Determine the (x, y) coordinate at the center of the cell enclosing the given text.  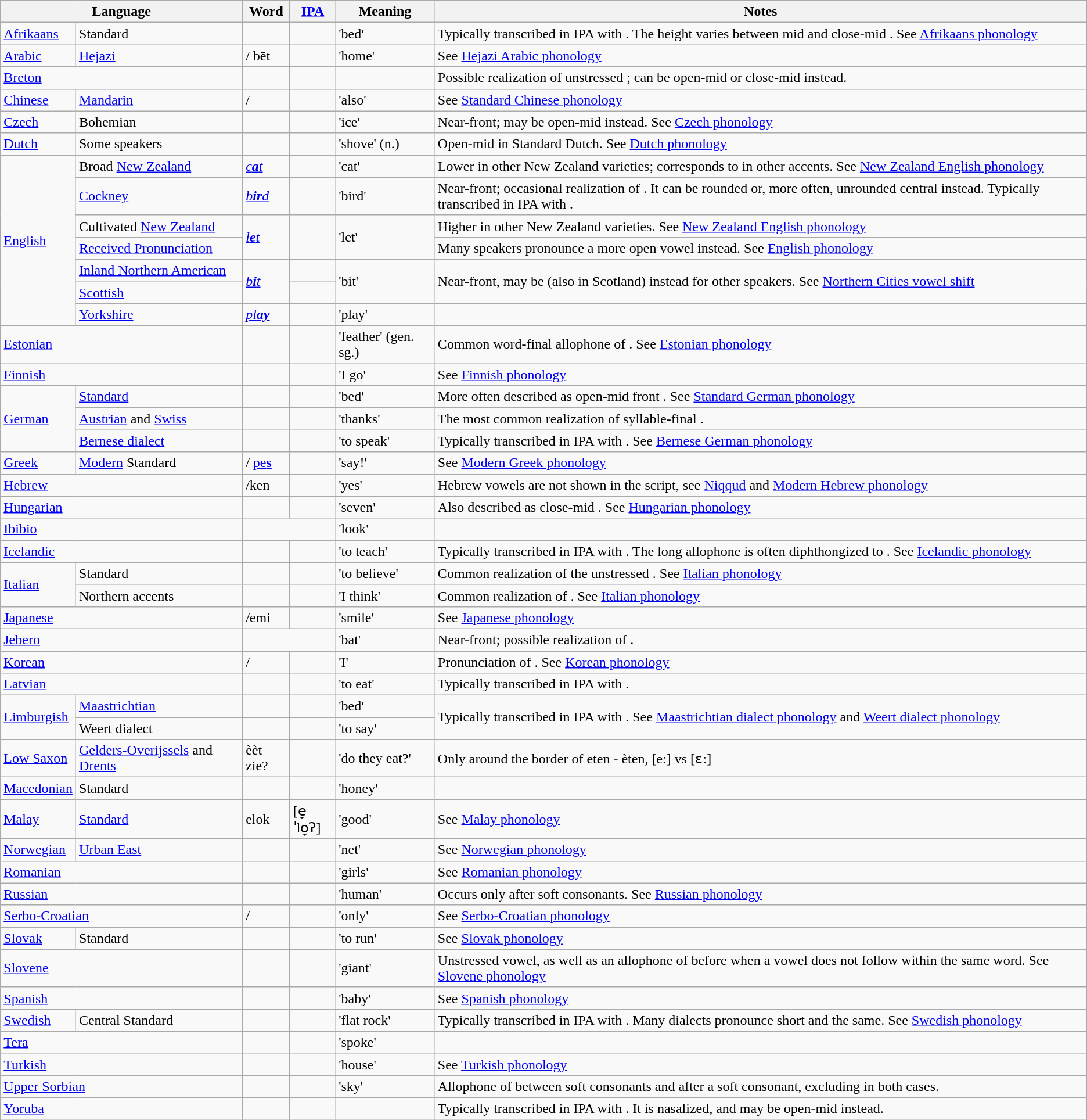
bird (267, 196)
Typically transcribed in IPA with . (761, 684)
'baby' (386, 998)
'to believe' (386, 573)
Some speakers (159, 144)
Dutch (38, 144)
Macedonian (38, 788)
Greek (38, 463)
Serbo-Croatian (122, 916)
Near-front; may be open-mid instead. See Czech phonology (761, 122)
See Finnish phonology (761, 375)
See Serbo-Croatian phonology (761, 916)
'cat' (386, 166)
cat (267, 166)
'thanks' (386, 419)
Near-front; possible realization of . (761, 640)
Bohemian (159, 122)
'I' (386, 662)
German (38, 419)
Scottish (159, 292)
Notes (761, 12)
/ken (267, 485)
Icelandic (122, 551)
Bernese dialect (159, 441)
elok (267, 819)
See Standard Chinese phonology (761, 100)
Common realization of . See Italian phonology (761, 595)
Korean (122, 662)
'look' (386, 529)
Inland Northern American (159, 270)
More often described as open-mid front . See Standard German phonology (761, 397)
See Japanese phonology (761, 618)
'play' (386, 315)
Weert dialect (159, 728)
'flat rock' (386, 1020)
play (267, 315)
'to speak' (386, 441)
Swedish (38, 1020)
See Romanian phonology (761, 872)
'giant' (386, 968)
Many speakers pronounce a more open vowel instead. See English phonology (761, 248)
'yes' (386, 485)
Central Standard (159, 1020)
Chinese (38, 100)
'smile' (386, 618)
'good' (386, 819)
See Slovak phonology (761, 938)
Low Saxon (38, 759)
Afrikaans (38, 34)
Hungarian (122, 507)
'spoke' (386, 1042)
Also described as close-mid . See Hungarian phonology (761, 507)
Breton (122, 78)
Finnish (122, 375)
'honey' (386, 788)
Language (122, 12)
Malay (38, 819)
Gelders-Overijssels and Drents (159, 759)
Near-front, may be (also in Scotland) instead for other speakers. See Northern Cities vowel shift (761, 281)
Unstressed vowel, as well as an allophone of before when a vowel does not follow within the same word. See Slovene phonology (761, 968)
Upper Sorbian (122, 1087)
[e̞ˈlo̞ʔ] (312, 819)
Typically transcribed in IPA with . The height varies between mid and close-mid . See Afrikaans phonology (761, 34)
Typically transcribed in IPA with . See Bernese German phonology (761, 441)
Typically transcribed in IPA with . It is nasalized, and may be open-mid instead. (761, 1109)
'to eat' (386, 684)
See Malay phonology (761, 819)
See Turkish phonology (761, 1065)
Typically transcribed in IPA with . Many dialects pronounce short and the same. See Swedish phonology (761, 1020)
'to teach' (386, 551)
Occurs only after soft consonants. See Russian phonology (761, 894)
See Norwegian phonology (761, 850)
Word (267, 12)
Only around the border of eten - èten, [e:] vs [ɛ:] (761, 759)
'ice' (386, 122)
Norwegian (38, 850)
bit (267, 281)
Hebrew (122, 485)
Near-front; occasional realization of . It can be rounded or, more often, unrounded central instead. Typically transcribed in IPA with . (761, 196)
'human' (386, 894)
Lower in other New Zealand varieties; corresponds to in other accents. See New Zealand English phonology (761, 166)
Cockney (159, 196)
Latvian (122, 684)
/ pes (267, 463)
Spanish (122, 998)
Limburgish (38, 717)
'seven' (386, 507)
'I think' (386, 595)
Slovak (38, 938)
Modern Standard (159, 463)
Cultivated New Zealand (159, 226)
Common realization of the unstressed . See Italian phonology (761, 573)
'I go' (386, 375)
Mandarin (159, 100)
Higher in other New Zealand varieties. See New Zealand English phonology (761, 226)
Romanian (122, 872)
Italian (38, 584)
Typically transcribed in IPA with . See Maastrichtian dialect phonology and Weert dialect phonology (761, 717)
Maastrichtian (159, 706)
Common word-final allophone of . See Estonian phonology (761, 345)
/emi (267, 618)
let (267, 237)
'home' (386, 56)
Czech (38, 122)
English (38, 240)
Jebero (122, 640)
IPA (312, 12)
Allophone of between soft consonants and after a soft consonant, excluding in both cases. (761, 1087)
'to say' (386, 728)
Hejazi (159, 56)
'do they eat?' (386, 759)
Pronunciation of . See Korean phonology (761, 662)
Estonian (122, 345)
'feather' (gen. sg.) (386, 345)
'sky' (386, 1087)
Hebrew vowels are not shown in the script, see Niqqud and Modern Hebrew phonology (761, 485)
Arabic (38, 56)
Meaning (386, 12)
'also' (386, 100)
/ bēt (267, 56)
Received Pronunciation (159, 248)
'let' (386, 237)
Russian (122, 894)
èèt zie? (267, 759)
Broad New Zealand (159, 166)
Ibibio (122, 529)
Japanese (122, 618)
'net' (386, 850)
Typically transcribed in IPA with . The long allophone is often diphthongized to . See Icelandic phonology (761, 551)
'bat' (386, 640)
'bit' (386, 281)
Northern accents (159, 595)
'only' (386, 916)
Slovene (122, 968)
Austrian and Swiss (159, 419)
See Spanish phonology (761, 998)
Tera (122, 1042)
'shove' (n.) (386, 144)
'to run' (386, 938)
Open-mid in Standard Dutch. See Dutch phonology (761, 144)
'girls' (386, 872)
'say!' (386, 463)
The most common realization of syllable-final . (761, 419)
See Hejazi Arabic phonology (761, 56)
Urban East (159, 850)
Turkish (122, 1065)
Yoruba (122, 1109)
'house' (386, 1065)
Possible realization of unstressed ; can be open-mid or close-mid instead. (761, 78)
See Modern Greek phonology (761, 463)
'bird' (386, 196)
Yorkshire (159, 315)
